Extract the (x, y) coordinate from the center of the cell holding the provided text.  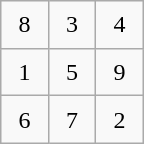
2 (120, 120)
8 (24, 24)
6 (24, 120)
3 (72, 24)
4 (120, 24)
7 (72, 120)
1 (24, 72)
9 (120, 72)
5 (72, 72)
